Return the (X, Y) coordinate for the center point of the cell that contains the specified text.  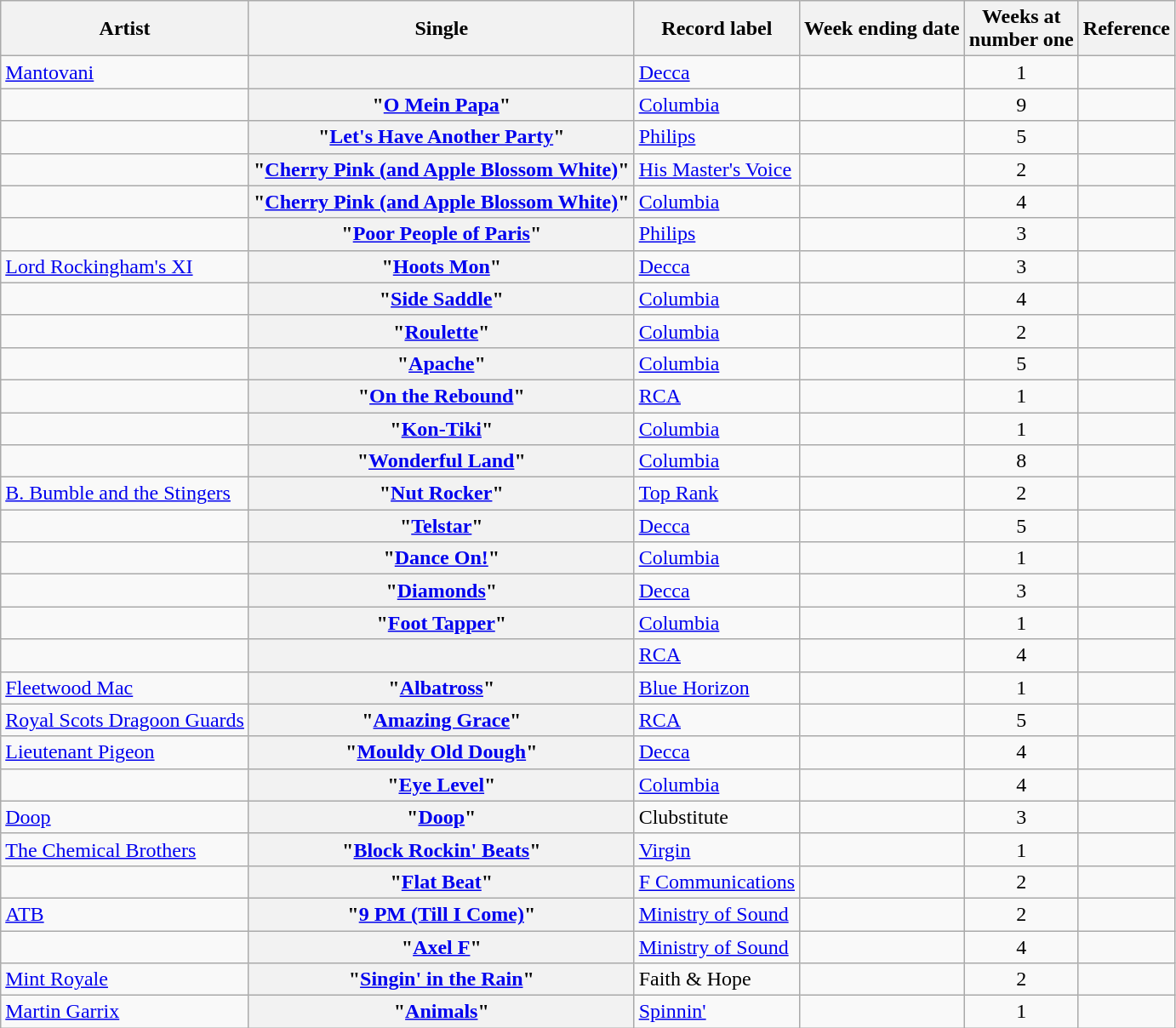
F Communications (716, 882)
"Mouldy Old Dough" (441, 752)
Week ending date (882, 29)
Reference (1127, 29)
"O Mein Papa" (441, 105)
Doop (125, 817)
Blue Horizon (716, 688)
Spinnin' (716, 1012)
"Let's Have Another Party" (441, 137)
"Dance On!" (441, 558)
"Hoots Mon" (441, 266)
"Roulette" (441, 331)
Mantovani (125, 72)
His Master's Voice (716, 169)
"Animals" (441, 1012)
Weeks atnumber one (1021, 29)
Fleetwood Mac (125, 688)
"Albatross" (441, 688)
Record label (716, 29)
Artist (125, 29)
8 (1021, 461)
"Poor People of Paris" (441, 234)
"Flat Beat" (441, 882)
Lieutenant Pigeon (125, 752)
"Eye Level" (441, 785)
"Kon-Tiki" (441, 428)
"Telstar" (441, 526)
"Side Saddle" (441, 299)
Single (441, 29)
"9 PM (Till I Come)" (441, 914)
Mint Royale (125, 979)
"Foot Tapper" (441, 623)
Virgin (716, 849)
"Diamonds" (441, 591)
Top Rank (716, 494)
"Axel F" (441, 947)
Faith & Hope (716, 979)
ATB (125, 914)
"Nut Rocker" (441, 494)
"Doop" (441, 817)
"Singin' in the Rain" (441, 979)
The Chemical Brothers (125, 849)
"Apache" (441, 363)
"Wonderful Land" (441, 461)
Lord Rockingham's XI (125, 266)
Royal Scots Dragoon Guards (125, 720)
Martin Garrix (125, 1012)
"Block Rockin' Beats" (441, 849)
9 (1021, 105)
"Amazing Grace" (441, 720)
Clubstitute (716, 817)
B. Bumble and the Stingers (125, 494)
"On the Rebound" (441, 396)
